Detect which cell encompasses the target text, then output its (x, y) center coordinate. 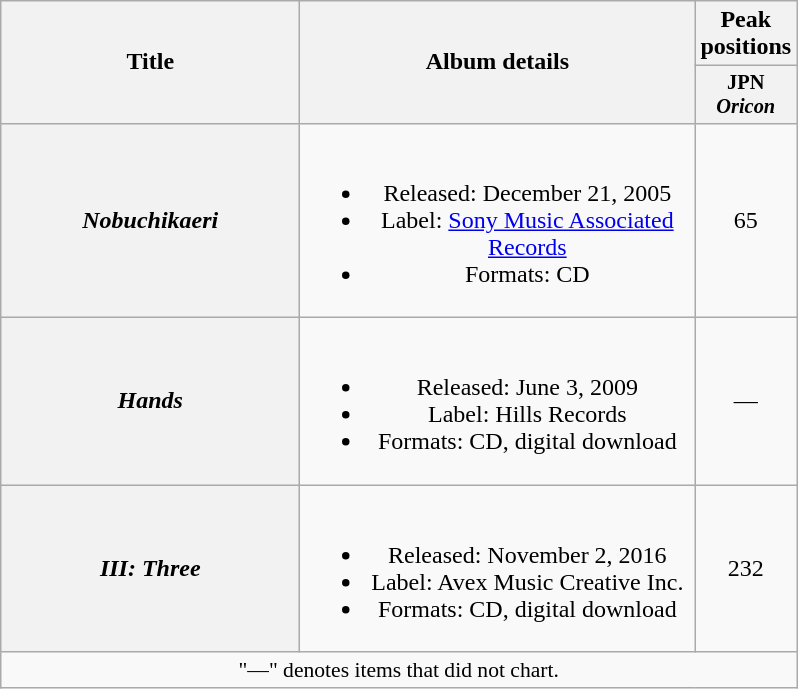
Hands (150, 402)
— (746, 402)
Released: June 3, 2009Label: Hills RecordsFormats: CD, digital download (498, 402)
"—" denotes items that did not chart. (399, 670)
65 (746, 220)
Title (150, 62)
Nobuchikaeri (150, 220)
Peak positions (746, 34)
Released: November 2, 2016Label: Avex Music Creative Inc.Formats: CD, digital download (498, 568)
JPNOricon (746, 95)
III: Three (150, 568)
232 (746, 568)
Released: December 21, 2005Label: Sony Music Associated RecordsFormats: CD (498, 220)
Album details (498, 62)
